Extract the [x, y] coordinate from the center of the cell holding the provided text.  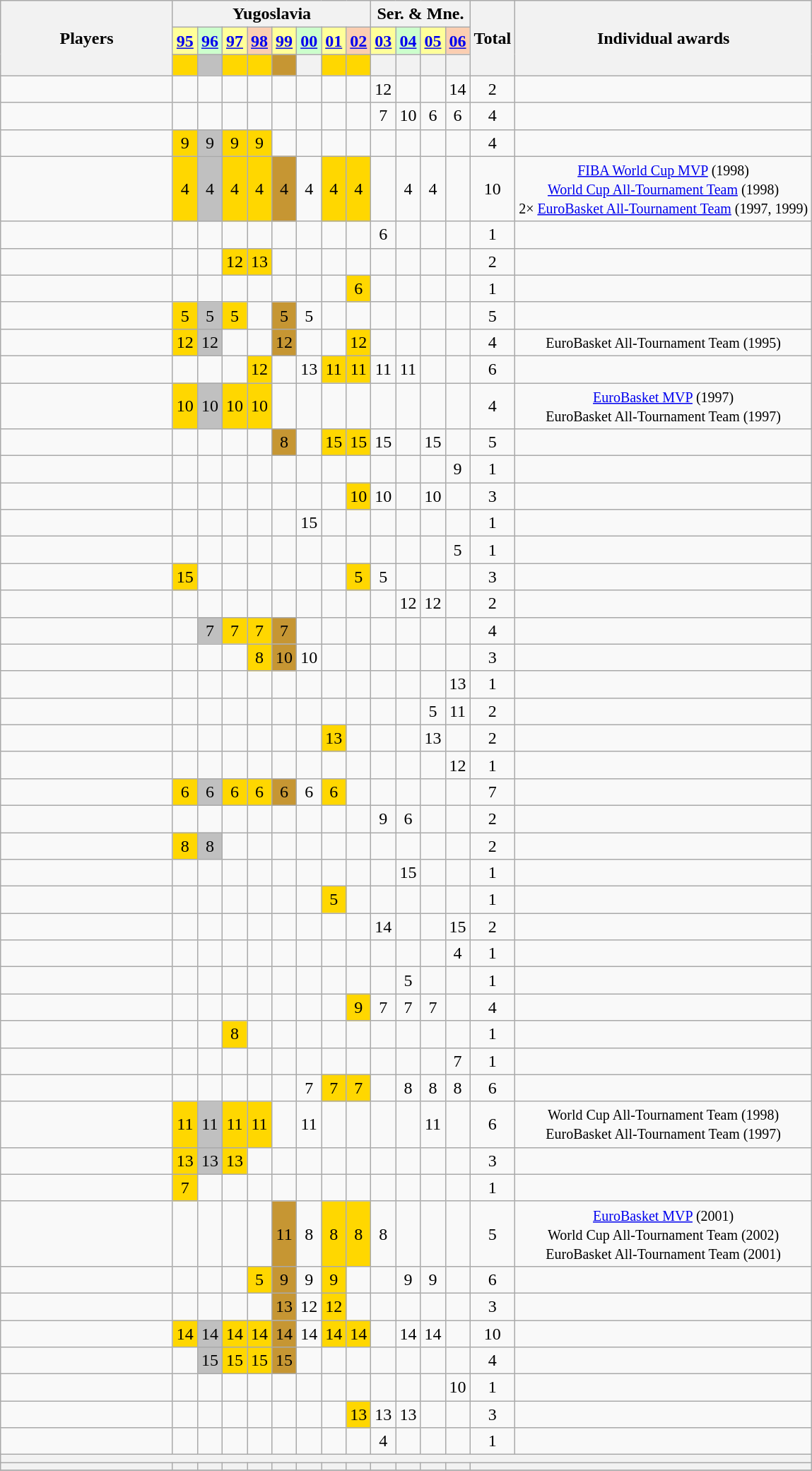
99 [284, 41]
Total [493, 38]
Yugoslavia [271, 14]
97 [235, 41]
06 [458, 41]
96 [209, 41]
03 [383, 41]
EuroBasket All-Tournament Team (1995) [664, 342]
95 [185, 41]
World Cup All-Tournament Team (1998)EuroBasket All-Tournament Team (1997) [664, 1124]
05 [433, 41]
Individual awards [664, 38]
02 [359, 41]
Players [87, 38]
FIBA World Cup MVP (1998)World Cup All-Tournament Team (1998)2× EuroBasket All-Tournament Team (1997, 1999) [664, 189]
Ser. & Mne. [420, 14]
98 [260, 41]
EuroBasket MVP (1997)EuroBasket All-Tournament Team (1997) [664, 406]
04 [408, 41]
00 [310, 41]
EuroBasket MVP (2001)World Cup All-Tournament Team (2002)EuroBasket All-Tournament Team (2001) [664, 1233]
01 [334, 41]
